Search for the cell housing the specified text and yield its [X, Y] center coordinate. 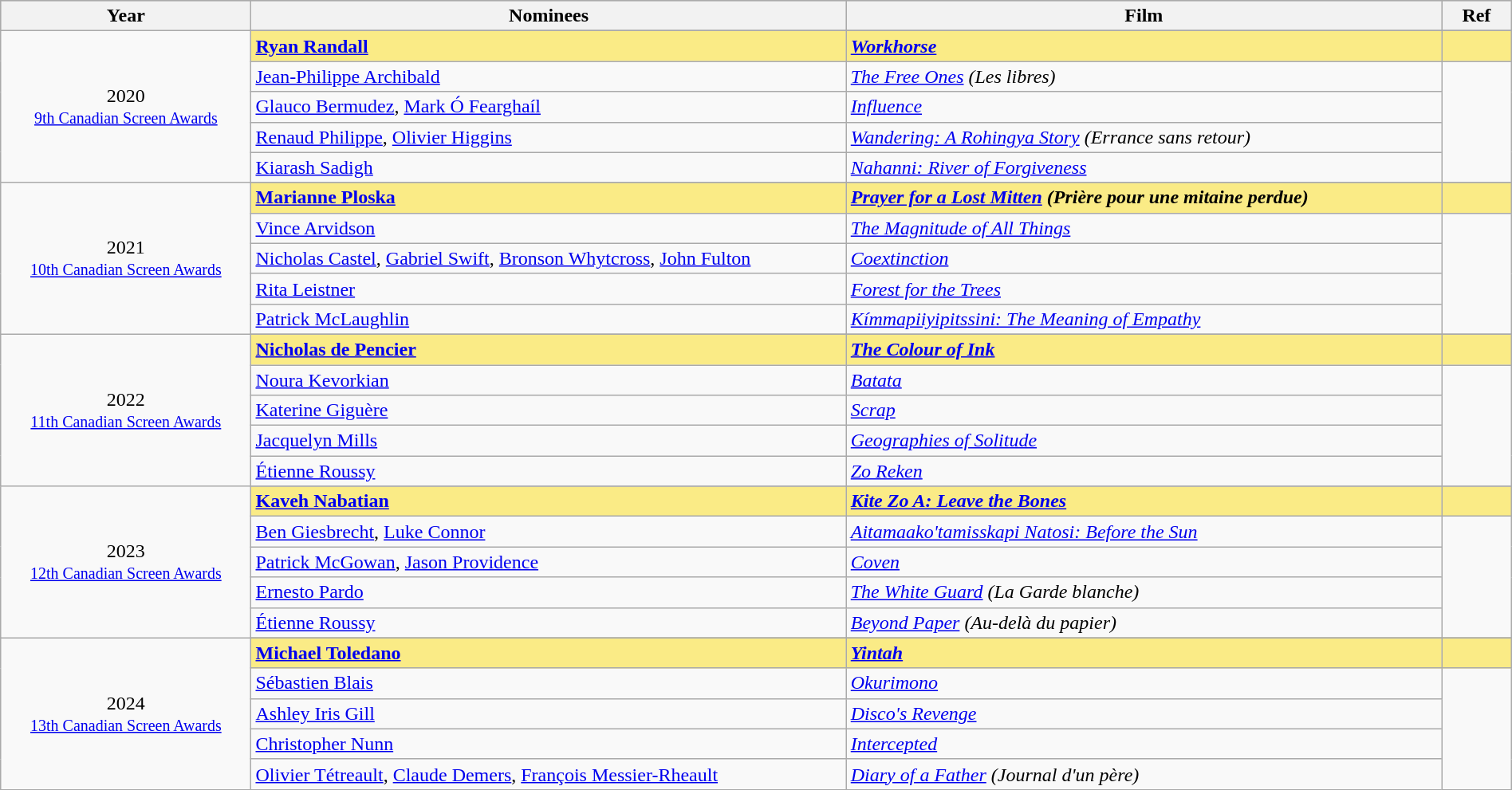
Nominees [549, 16]
Nahanni: River of Forgiveness [1144, 167]
Jacquelyn Mills [549, 441]
Kímmapiiyipitssini: The Meaning of Empathy [1144, 319]
The Magnitude of All Things [1144, 228]
Rita Leistner [549, 289]
Coextinction [1144, 258]
Christopher Nunn [549, 744]
Geographies of Solitude [1144, 441]
Patrick McLaughlin [549, 319]
2023 12th Canadian Screen Awards [126, 562]
Kaveh Nabatian [549, 501]
2020 9th Canadian Screen Awards [126, 107]
Batata [1144, 380]
Scrap [1144, 411]
Sébastien Blais [549, 683]
Film [1144, 16]
Wandering: A Rohingya Story (Errance sans retour) [1144, 137]
Coven [1144, 562]
Zo Reken [1144, 471]
2022 11th Canadian Screen Awards [126, 410]
Nicholas Castel, Gabriel Swift, Bronson Whytcross, John Fulton [549, 258]
Aitamaako'tamisskapi Natosi: Before the Sun [1144, 532]
The Free Ones (Les libres) [1144, 77]
The White Guard (La Garde blanche) [1144, 592]
Beyond Paper (Au-delà du papier) [1144, 623]
Michael Toledano [549, 653]
Ashley Iris Gill [549, 713]
Forest for the Trees [1144, 289]
Ernesto Pardo [549, 592]
Ref [1477, 16]
Kite Zo A: Leave the Bones [1144, 501]
Patrick McGowan, Jason Providence [549, 562]
The Colour of Ink [1144, 349]
Prayer for a Lost Mitten (Prière pour une mitaine perdue) [1144, 198]
Ben Giesbrecht, Luke Connor [549, 532]
Okurimono [1144, 683]
Yintah [1144, 653]
2024 13th Canadian Screen Awards [126, 713]
Katerine Giguère [549, 411]
Ryan Randall [549, 46]
Renaud Philippe, Olivier Higgins [549, 137]
Influence [1144, 107]
Workhorse [1144, 46]
Kiarash Sadigh [549, 167]
Noura Kevorkian [549, 380]
Vince Arvidson [549, 228]
Year [126, 16]
Jean-Philippe Archibald [549, 77]
Marianne Ploska [549, 198]
2021 10th Canadian Screen Awards [126, 258]
Nicholas de Pencier [549, 349]
Diary of a Father (Journal d'un père) [1144, 774]
Olivier Tétreault, Claude Demers, François Messier-Rheault [549, 774]
Glauco Bermudez, Mark Ó Fearghaíl [549, 107]
Intercepted [1144, 744]
Disco's Revenge [1144, 713]
